Provide the [X, Y] coordinate of the cell's center where the given text is located.  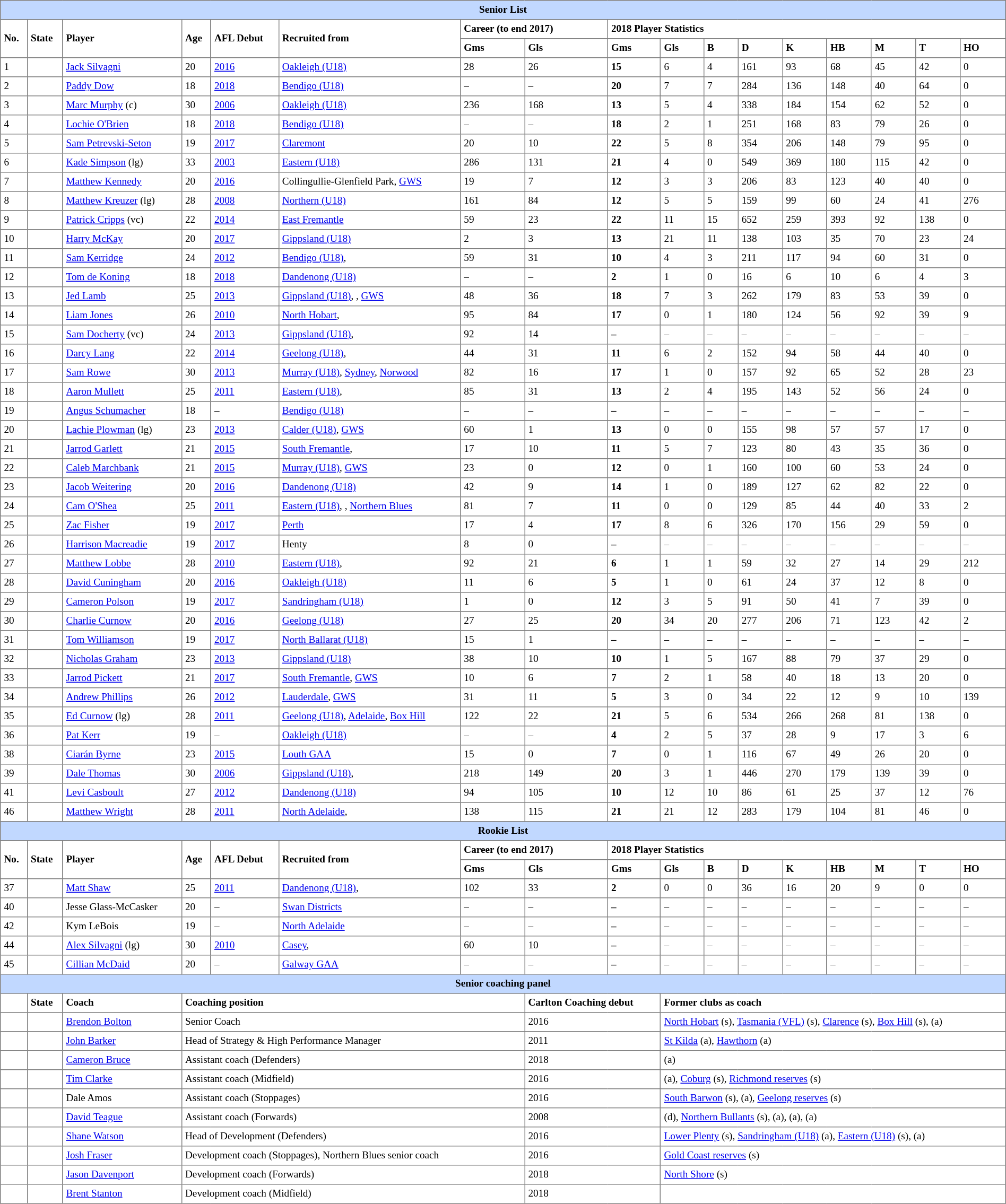
129 [760, 507]
446 [760, 774]
South Fremantle, GWS [369, 678]
Andrew Phillips [122, 697]
Tom de Koning [122, 277]
67 [805, 755]
65 [849, 373]
Dandenong (U18), [369, 888]
98 [805, 430]
Collingullie-Glenfield Park, GWS [369, 182]
155 [760, 430]
122 [492, 717]
154 [849, 106]
Paddy Dow [122, 86]
North Hobart, [369, 316]
2003 [245, 163]
393 [849, 220]
Casey, [369, 946]
Lower Plenty (s), Sandringham (U18) (a), Eastern (U18) (s), (a) [833, 1137]
49 [849, 755]
86 [760, 793]
Jarrod Garlett [122, 449]
Senior Coach [353, 1022]
Matt Shaw [122, 888]
270 [805, 774]
Matthew Kennedy [122, 182]
David Cuningham [122, 583]
Cameron Polson [122, 602]
105 [567, 793]
68 [849, 67]
104 [849, 812]
Coach [122, 1003]
149 [567, 774]
Development coach (Forwards) [353, 1175]
(a), Coburg (s), Richmond reserves (s) [833, 1079]
Dale Thomas [122, 774]
136 [805, 86]
Assistant coach (Forwards) [353, 1118]
236 [492, 106]
127 [805, 487]
71 [849, 621]
283 [760, 812]
Jarrod Pickett [122, 678]
93 [805, 67]
Bendigo (U18), [369, 258]
Assistant coach (Defenders) [353, 1060]
99 [805, 201]
Brendon Bolton [122, 1022]
North Hobart (s), Tasmania (VFL) (s), Clarence (s), Box Hill (s), (a) [833, 1022]
277 [760, 621]
Louth GAA [369, 755]
251 [760, 125]
Harrison Macreadie [122, 545]
159 [760, 201]
Lauderdale, GWS [369, 697]
266 [805, 717]
Development coach (Midfield) [353, 1194]
Carlton Coaching debut [593, 1003]
286 [492, 163]
Ciarán Byrne [122, 755]
Levi Casboult [122, 793]
Brent Stanton [122, 1194]
Zac Fisher [122, 526]
Kym LeBois [122, 927]
Perth [369, 526]
284 [760, 86]
50 [805, 602]
Head of Strategy & High Performance Manager [353, 1041]
91 [760, 602]
262 [760, 296]
(d), Northern Bullants (s), (a), (a), (a) [833, 1118]
64 [938, 86]
Angus Schumacher [122, 411]
652 [760, 220]
Geelong (U18), [369, 354]
369 [805, 163]
189 [760, 487]
Geelong (U18) [369, 621]
Jesse Glass-McCasker [122, 908]
102 [492, 888]
143 [805, 392]
184 [805, 106]
Lachie Plowman (lg) [122, 430]
Harry McKay [122, 239]
Former clubs as coach [833, 1003]
Aaron Mullett [122, 392]
Northern (U18) [369, 201]
Assistant coach (Midfield) [353, 1079]
Eastern (U18) [369, 163]
Liam Jones [122, 316]
Cillian McDaid [122, 965]
North Shore (s) [833, 1175]
Darcy Lang [122, 354]
Charlie Curnow [122, 621]
South Fremantle, [369, 449]
Kade Simpson (lg) [122, 163]
East Fremantle [369, 220]
Senior List [503, 10]
549 [760, 163]
218 [492, 774]
534 [760, 717]
211 [760, 258]
Calder (U18), GWS [369, 430]
Rookie List [503, 831]
Caleb Marchbank [122, 468]
Head of Development (Defenders) [353, 1137]
Cam O'Shea [122, 507]
124 [805, 316]
Senior coaching panel [503, 984]
Eastern (U18), , Northern Blues [369, 507]
76 [983, 793]
195 [760, 392]
117 [805, 258]
Galway GAA [369, 965]
80 [805, 449]
Matthew Wright [122, 812]
131 [567, 163]
Sam Petrevski-Seton [122, 144]
Jed Lamb [122, 296]
Swan Districts [369, 908]
48 [492, 296]
354 [760, 144]
(a) [833, 1060]
Murray (U18), GWS [369, 468]
326 [760, 526]
Ed Curnow (lg) [122, 717]
116 [760, 755]
Assistant coach (Stoppages) [353, 1098]
268 [849, 717]
Development coach (Stoppages), Northern Blues senior coach [353, 1156]
Tom Williamson [122, 640]
Claremont [369, 144]
Geelong (U18), Adelaide, Box Hill [369, 717]
70 [894, 239]
157 [760, 373]
Matthew Lobbe [122, 564]
John Barker [122, 1041]
Cameron Bruce [122, 1060]
Lochie O'Brien [122, 125]
88 [805, 659]
Patrick Cripps (vc) [122, 220]
St Kilda (a), Hawthorn (a) [833, 1041]
103 [805, 239]
South Barwon (s), (a), Geelong reserves (s) [833, 1098]
Nicholas Graham [122, 659]
Jack Silvagni [122, 67]
Coaching position [353, 1003]
Murray (U18), Sydney, Norwood [369, 373]
Tim Clarke [122, 1079]
Sam Docherty (vc) [122, 335]
170 [805, 526]
Sandringham (U18) [369, 602]
Pat Kerr [122, 736]
100 [805, 468]
43 [849, 449]
212 [983, 564]
Dale Amos [122, 1098]
North Adelaide, [369, 812]
338 [760, 106]
Marc Murphy (c) [122, 106]
Jason Davenport [122, 1175]
Josh Fraser [122, 1156]
259 [805, 220]
152 [760, 354]
Alex Silvagni (lg) [122, 946]
Gold Coast reserves (s) [833, 1156]
North Adelaide [369, 927]
276 [983, 201]
Sam Rowe [122, 373]
Jacob Weitering [122, 487]
North Ballarat (U18) [369, 640]
Gippsland (U18), , GWS [369, 296]
160 [760, 468]
167 [760, 659]
Henty [369, 545]
156 [849, 526]
David Teague [122, 1118]
Sam Kerridge [122, 258]
Shane Watson [122, 1137]
Matthew Kreuzer (lg) [122, 201]
